Detect which cell encompasses the target text, then output its [X, Y] center coordinate. 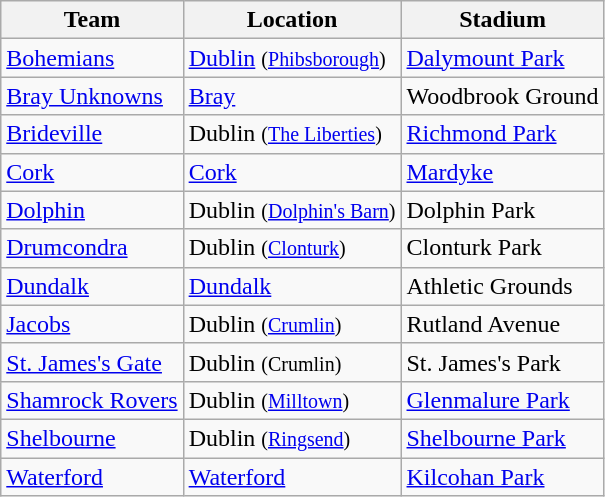
Dublin (Milltown) [292, 400]
Glenmalure Park [502, 400]
Shelbourne [92, 438]
Brideville [92, 134]
Richmond Park [502, 134]
Dublin (Dolphin's Barn) [292, 210]
Kilcohan Park [502, 477]
Shamrock Rovers [92, 400]
Dublin (Phibsborough) [292, 58]
Clonturk Park [502, 248]
Dublin (Clonturk) [292, 248]
Stadium [502, 20]
St. James's Gate [92, 362]
Location [292, 20]
St. James's Park [502, 362]
Mardyke [502, 172]
Dalymount Park [502, 58]
Woodbrook Ground [502, 96]
Bray [292, 96]
Bohemians [92, 58]
Dublin (Ringsend) [292, 438]
Rutland Avenue [502, 324]
Dolphin Park [502, 210]
Athletic Grounds [502, 286]
Drumcondra [92, 248]
Shelbourne Park [502, 438]
Dublin (The Liberties) [292, 134]
Dolphin [92, 210]
Jacobs [92, 324]
Bray Unknowns [92, 96]
Team [92, 20]
